Locate the cell with the specified text and output its (x, y) center coordinate. 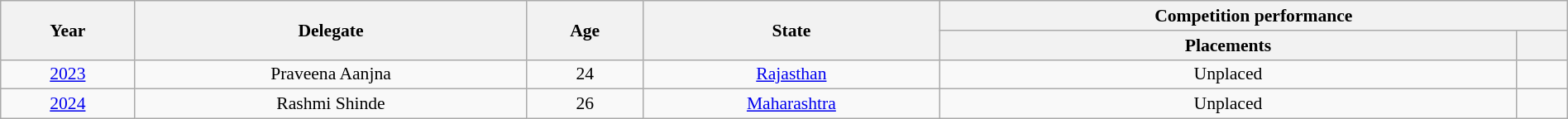
Delegate (331, 30)
Rashmi Shinde (331, 104)
Age (585, 30)
Year (68, 30)
Praveena Aanjna (331, 74)
Placements (1227, 45)
Rajasthan (791, 74)
Competition performance (1254, 16)
26 (585, 104)
2023 (68, 74)
Maharashtra (791, 104)
24 (585, 74)
State (791, 30)
2024 (68, 104)
